From the cell containing the given text, extract its center point as [x, y] coordinate. 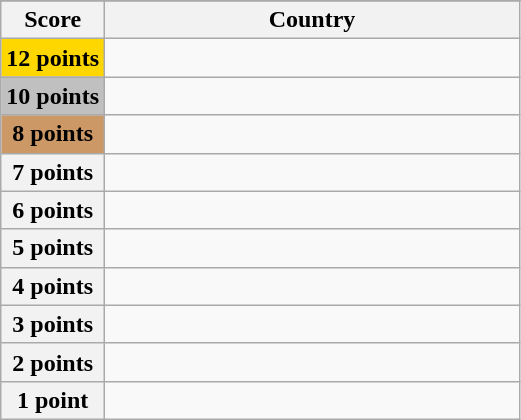
4 points [53, 286]
6 points [53, 210]
Country [312, 20]
7 points [53, 172]
3 points [53, 324]
12 points [53, 58]
8 points [53, 134]
2 points [53, 362]
1 point [53, 400]
10 points [53, 96]
5 points [53, 248]
Score [53, 20]
